Find where the given text appears and provide that cell's center as (X, Y) coordinate. 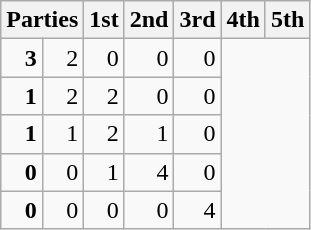
4th (243, 20)
1st (104, 20)
Parties (42, 20)
2nd (149, 20)
5th (287, 20)
3 (22, 58)
3rd (198, 20)
